For the text-containing cell, return its midpoint in (x, y) coordinate format. 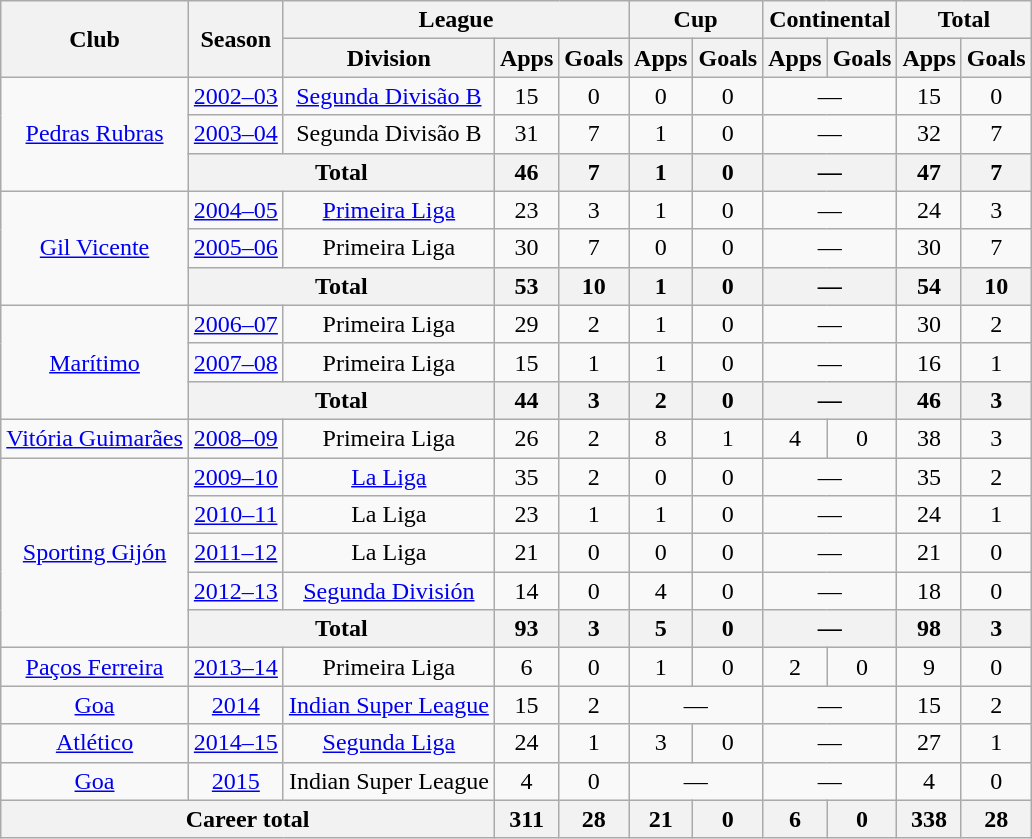
2003–04 (236, 134)
Club (95, 39)
2015 (236, 781)
311 (526, 819)
38 (929, 438)
93 (526, 629)
2011–12 (236, 553)
9 (929, 667)
8 (661, 438)
Continental (830, 20)
2010–11 (236, 515)
338 (929, 819)
Gil Vicente (95, 248)
Paços Ferreira (95, 667)
Atlético (95, 743)
2004–05 (236, 210)
29 (526, 324)
Division (388, 58)
32 (929, 134)
2013–14 (236, 667)
53 (526, 286)
27 (929, 743)
2009–10 (236, 477)
2014–15 (236, 743)
31 (526, 134)
26 (526, 438)
Cup (696, 20)
Career total (248, 819)
44 (526, 400)
47 (929, 172)
Pedras Rubras (95, 134)
2007–08 (236, 362)
14 (526, 591)
2008–09 (236, 438)
54 (929, 286)
18 (929, 591)
Segunda División (388, 591)
2005–06 (236, 248)
Segunda Liga (388, 743)
2002–03 (236, 96)
5 (661, 629)
2014 (236, 705)
Marítimo (95, 362)
16 (929, 362)
Vitória Guimarães (95, 438)
Sporting Gijón (95, 553)
98 (929, 629)
League (456, 20)
2012–13 (236, 591)
Season (236, 39)
2006–07 (236, 324)
